Find where the given text appears and provide that cell's center as [X, Y] coordinate. 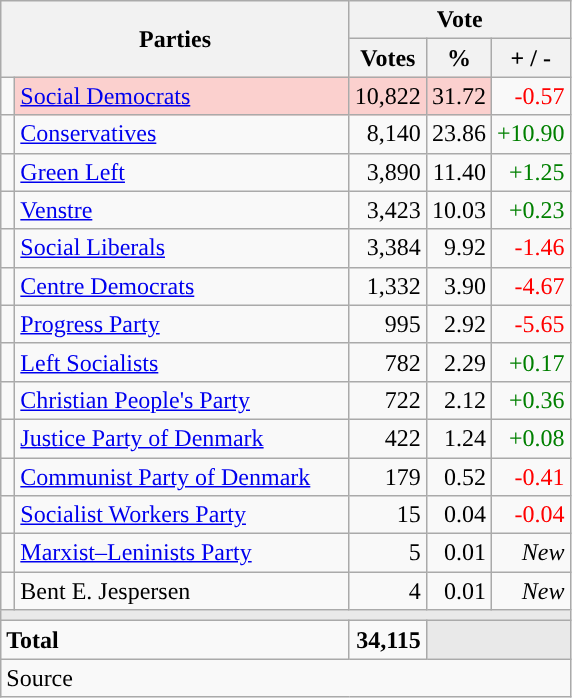
34,115 [388, 640]
2.29 [458, 362]
2.92 [458, 324]
Source [286, 678]
Communist Party of Denmark [182, 477]
-1.46 [530, 248]
1.24 [458, 438]
Bent E. Jespersen [182, 591]
Green Left [182, 172]
3,423 [388, 210]
422 [388, 438]
23.86 [458, 134]
Venstre [182, 210]
% [458, 58]
Conservatives [182, 134]
-0.41 [530, 477]
Socialist Workers Party [182, 515]
Progress Party [182, 324]
8,140 [388, 134]
Social Democrats [182, 96]
+10.90 [530, 134]
3,384 [388, 248]
179 [388, 477]
+0.17 [530, 362]
+0.36 [530, 400]
10,822 [388, 96]
+0.08 [530, 438]
-0.04 [530, 515]
2.12 [458, 400]
722 [388, 400]
+ / - [530, 58]
0.52 [458, 477]
995 [388, 324]
Centre Democrats [182, 286]
11.40 [458, 172]
Votes [388, 58]
Justice Party of Denmark [182, 438]
0.04 [458, 515]
9.92 [458, 248]
3,890 [388, 172]
10.03 [458, 210]
31.72 [458, 96]
Total [176, 640]
Social Liberals [182, 248]
Christian People's Party [182, 400]
Left Socialists [182, 362]
+0.23 [530, 210]
-4.67 [530, 286]
Parties [176, 39]
-0.57 [530, 96]
-5.65 [530, 324]
Marxist–Leninists Party [182, 553]
4 [388, 591]
+1.25 [530, 172]
Vote [460, 20]
782 [388, 362]
3.90 [458, 286]
5 [388, 553]
1,332 [388, 286]
15 [388, 515]
